Locate the cell with the specified text and output its (x, y) center coordinate. 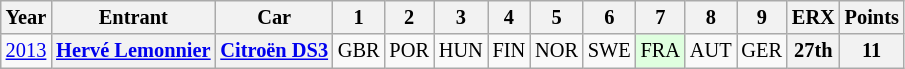
9 (762, 17)
Hervé Lemonnier (133, 51)
1 (359, 17)
GER (762, 51)
3 (461, 17)
AUT (711, 51)
Points (872, 17)
NOR (556, 51)
Year (26, 17)
HUN (461, 51)
5 (556, 17)
POR (408, 51)
2013 (26, 51)
8 (711, 17)
ERX (814, 17)
4 (510, 17)
FRA (660, 51)
27th (814, 51)
Citroën DS3 (274, 51)
6 (610, 17)
GBR (359, 51)
2 (408, 17)
FIN (510, 51)
Car (274, 17)
11 (872, 51)
Entrant (133, 17)
SWE (610, 51)
7 (660, 17)
